Find where the given text appears and provide that cell's center as (X, Y) coordinate. 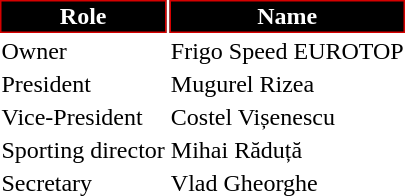
Frigo Speed EUROTOP (287, 51)
Name (287, 16)
Vice-President (83, 117)
Mihai Răduță (287, 150)
Costel Vișenescu (287, 117)
Sporting director (83, 150)
Role (83, 16)
Owner (83, 51)
President (83, 84)
Mugurel Rizea (287, 84)
